Locate the cell with the specified text and output its [x, y] center coordinate. 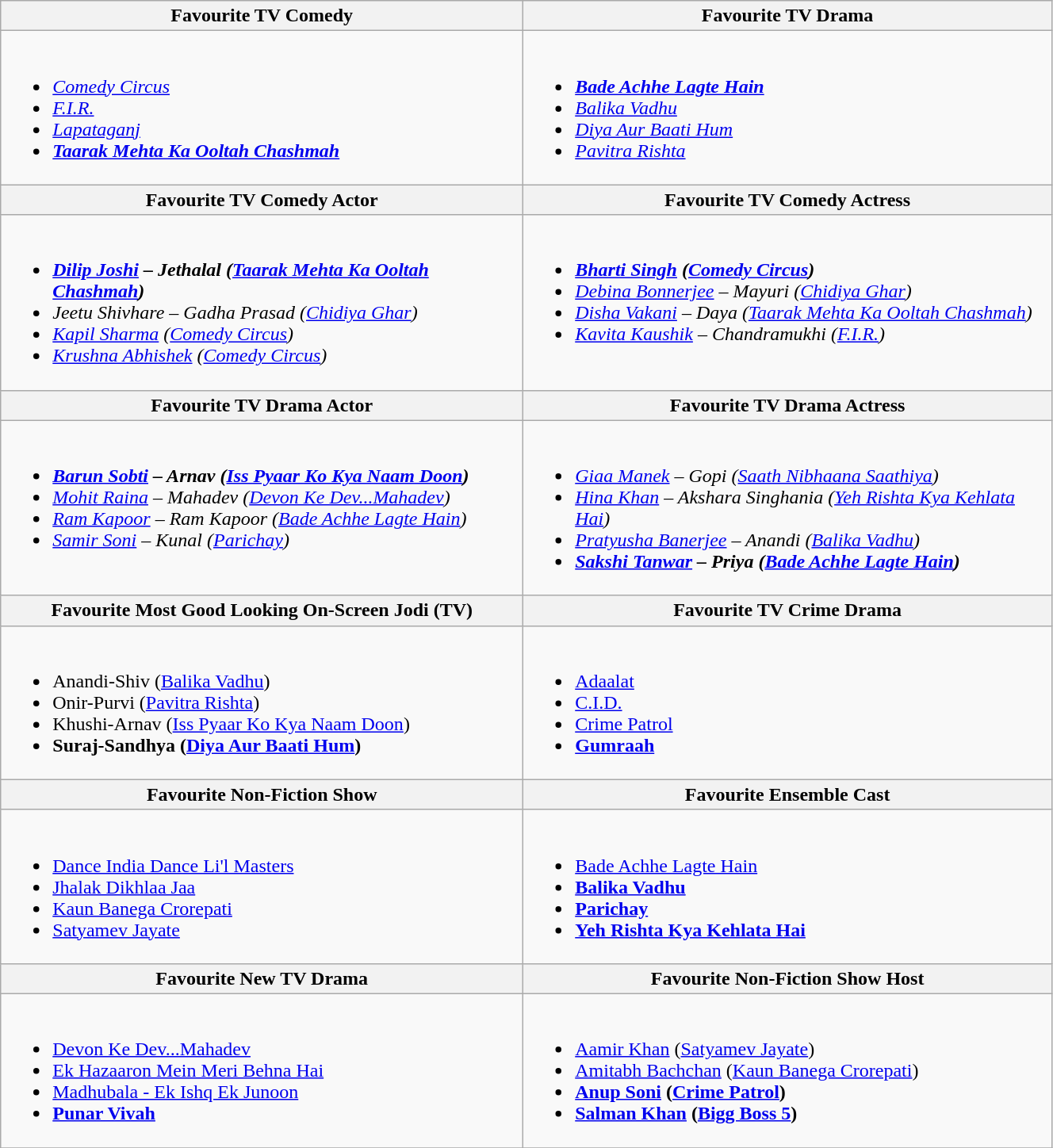
Favourite TV Drama Actor [262, 405]
Comedy CircusF.I.R.LapataganjTaarak Mehta Ka Ooltah Chashmah [262, 108]
Bade Achhe Lagte HainBalika VadhuDiya Aur Baati HumPavitra Rishta [788, 108]
Favourite TV Comedy [262, 16]
Favourite Non-Fiction Show Host [788, 978]
Favourite TV Crime Drama [788, 610]
Favourite TV Drama Actress [788, 405]
Aamir Khan (Satyamev Jayate)Amitabh Bachchan (Kaun Banega Crorepati)Anup Soni (Crime Patrol)Salman Khan (Bigg Boss 5) [788, 1070]
AdaalatC.I.D.Crime PatrolGumraah [788, 702]
Favourite TV Comedy Actor [262, 200]
Bade Achhe Lagte HainBalika VadhuParichayYeh Rishta Kya Kehlata Hai [788, 886]
Favourite TV Drama [788, 16]
Anandi-Shiv (Balika Vadhu)Onir-Purvi (Pavitra Rishta)Khushi-Arnav (Iss Pyaar Ko Kya Naam Doon)Suraj-Sandhya (Diya Aur Baati Hum) [262, 702]
Favourite Non-Fiction Show [262, 794]
Favourite Ensemble Cast [788, 794]
Favourite TV Comedy Actress [788, 200]
Favourite Most Good Looking On-Screen Jodi (TV) [262, 610]
Favourite New TV Drama [262, 978]
Devon Ke Dev...MahadevEk Hazaaron Mein Meri Behna HaiMadhubala - Ek Ishq Ek JunoonPunar Vivah [262, 1070]
Dance India Dance Li'l MastersJhalak Dikhlaa JaaKaun Banega CrorepatiSatyamev Jayate [262, 886]
